Return the [x, y] coordinate for the center point of the cell that contains the specified text.  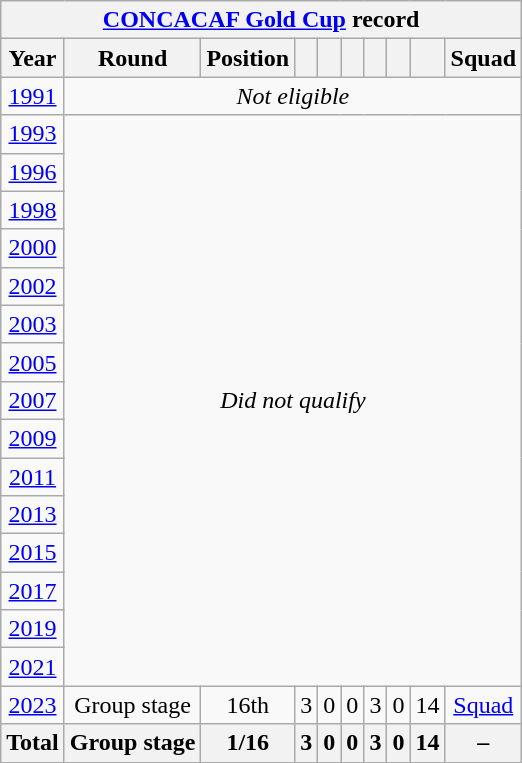
1993 [33, 134]
2007 [33, 400]
Position [248, 58]
2015 [33, 553]
– [483, 743]
CONCACAF Gold Cup record [262, 20]
1991 [33, 96]
2009 [33, 438]
1998 [33, 210]
Year [33, 58]
Did not qualify [292, 400]
Total [33, 743]
2017 [33, 591]
1996 [33, 172]
2021 [33, 667]
16th [248, 705]
2023 [33, 705]
2003 [33, 324]
1/16 [248, 743]
2011 [33, 477]
2000 [33, 248]
2013 [33, 515]
Round [132, 58]
2002 [33, 286]
2005 [33, 362]
Not eligible [292, 96]
2019 [33, 629]
